Search for the cell housing the specified text and yield its [X, Y] center coordinate. 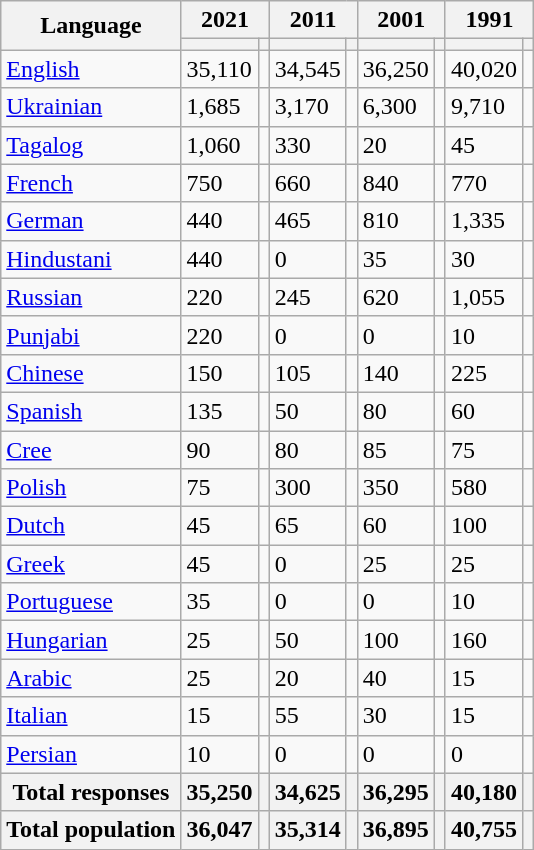
Language [91, 26]
Greek [91, 564]
90 [220, 449]
English [91, 69]
35,110 [220, 69]
Russian [91, 297]
36,250 [396, 69]
1,685 [220, 107]
Punjabi [91, 335]
36,295 [396, 792]
1,060 [220, 145]
660 [308, 183]
55 [308, 716]
810 [396, 221]
2011 [313, 20]
300 [308, 488]
German [91, 221]
Persian [91, 754]
160 [484, 640]
225 [484, 373]
40,755 [484, 830]
140 [396, 373]
40,180 [484, 792]
65 [308, 526]
35,250 [220, 792]
Tagalog [91, 145]
465 [308, 221]
840 [396, 183]
2021 [225, 20]
Hungarian [91, 640]
9,710 [484, 107]
Total population [91, 830]
Chinese [91, 373]
Spanish [91, 411]
620 [396, 297]
580 [484, 488]
1,335 [484, 221]
85 [396, 449]
1991 [489, 20]
Ukrainian [91, 107]
40 [396, 678]
Dutch [91, 526]
2001 [401, 20]
34,625 [308, 792]
36,895 [396, 830]
770 [484, 183]
Italian [91, 716]
34,545 [308, 69]
36,047 [220, 830]
150 [220, 373]
245 [308, 297]
Cree [91, 449]
40,020 [484, 69]
1,055 [484, 297]
Hindustani [91, 259]
105 [308, 373]
35,314 [308, 830]
Arabic [91, 678]
6,300 [396, 107]
Portuguese [91, 602]
750 [220, 183]
135 [220, 411]
French [91, 183]
Total responses [91, 792]
3,170 [308, 107]
330 [308, 145]
Polish [91, 488]
350 [396, 488]
